For the text-containing cell, return its midpoint in (x, y) coordinate format. 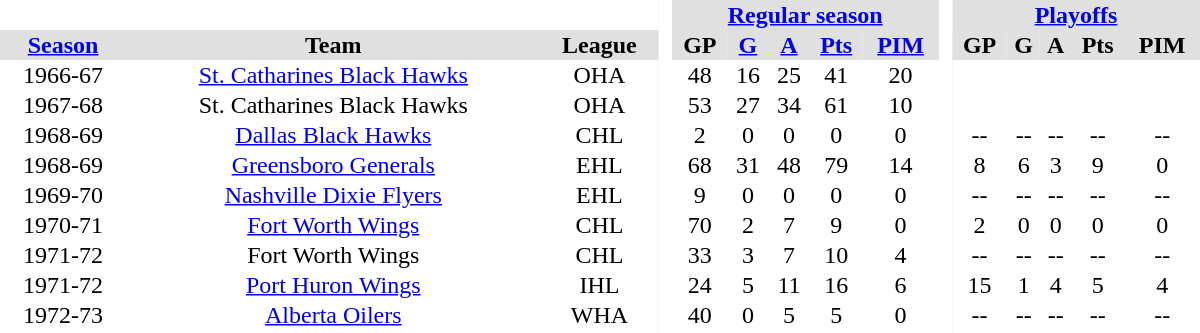
Dallas Black Hawks (333, 135)
Season (63, 45)
Team (333, 45)
1966-67 (63, 75)
IHL (599, 285)
League (599, 45)
8 (980, 165)
79 (836, 165)
1970-71 (63, 225)
Regular season (805, 15)
33 (700, 255)
61 (836, 105)
Playoffs (1076, 15)
15 (980, 285)
68 (700, 165)
25 (788, 75)
70 (700, 225)
WHA (599, 315)
11 (788, 285)
20 (901, 75)
Greensboro Generals (333, 165)
27 (748, 105)
1972-73 (63, 315)
1969-70 (63, 195)
1967-68 (63, 105)
41 (836, 75)
14 (901, 165)
Port Huron Wings (333, 285)
31 (748, 165)
40 (700, 315)
1 (1024, 285)
34 (788, 105)
53 (700, 105)
24 (700, 285)
Alberta Oilers (333, 315)
Nashville Dixie Flyers (333, 195)
